Output the (x, y) coordinate of the center of the cell containing the given text.  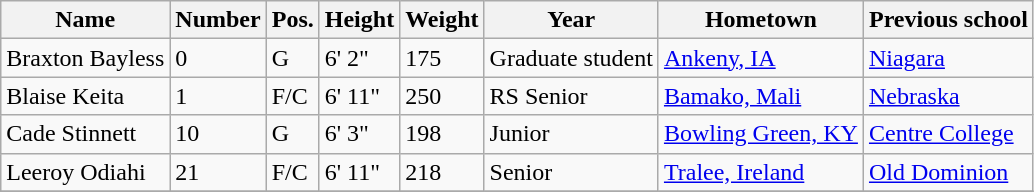
250 (442, 96)
Hometown (760, 20)
Number (218, 20)
175 (442, 58)
10 (218, 134)
Tralee, Ireland (760, 172)
Ankeny, IA (760, 58)
6' 2" (359, 58)
Senior (571, 172)
Height (359, 20)
Name (86, 20)
Bowling Green, KY (760, 134)
218 (442, 172)
Leeroy Odiahi (86, 172)
Braxton Bayless (86, 58)
Cade Stinnett (86, 134)
198 (442, 134)
Niagara (948, 58)
Graduate student (571, 58)
Blaise Keita (86, 96)
21 (218, 172)
Weight (442, 20)
Junior (571, 134)
Previous school (948, 20)
Old Dominion (948, 172)
RS Senior (571, 96)
1 (218, 96)
Bamako, Mali (760, 96)
Nebraska (948, 96)
Pos. (292, 20)
0 (218, 58)
Centre College (948, 134)
6' 3" (359, 134)
Year (571, 20)
